Find where the given text appears and provide that cell's center as (x, y) coordinate. 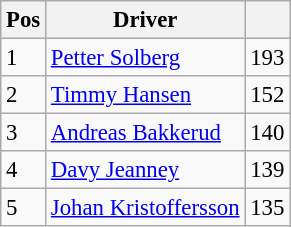
193 (268, 58)
Pos (24, 20)
Johan Kristoffersson (146, 208)
4 (24, 170)
Driver (146, 20)
Andreas Bakkerud (146, 133)
140 (268, 133)
Davy Jeanney (146, 170)
3 (24, 133)
2 (24, 95)
Timmy Hansen (146, 95)
135 (268, 208)
Petter Solberg (146, 58)
1 (24, 58)
139 (268, 170)
5 (24, 208)
152 (268, 95)
